Determine the (x, y) coordinate at the center of the cell enclosing the given text.  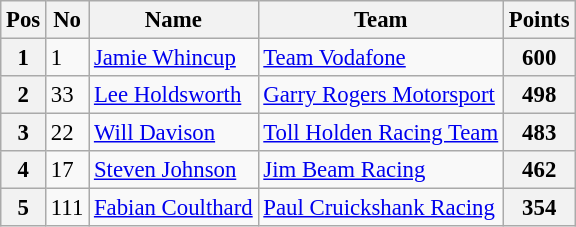
498 (540, 95)
483 (540, 133)
Garry Rogers Motorsport (381, 95)
Pos (24, 20)
Name (174, 20)
Paul Cruickshank Racing (381, 208)
5 (24, 208)
3 (24, 133)
Points (540, 20)
4 (24, 170)
Toll Holden Racing Team (381, 133)
Jim Beam Racing (381, 170)
Lee Holdsworth (174, 95)
Will Davison (174, 133)
Jamie Whincup (174, 58)
600 (540, 58)
17 (68, 170)
Steven Johnson (174, 170)
462 (540, 170)
2 (24, 95)
Team Vodafone (381, 58)
Fabian Coulthard (174, 208)
Team (381, 20)
111 (68, 208)
No (68, 20)
22 (68, 133)
33 (68, 95)
354 (540, 208)
